From the cell containing the given text, extract its center point as (X, Y) coordinate. 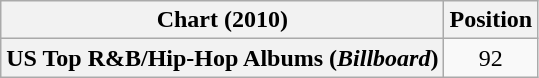
92 (491, 58)
Position (491, 20)
US Top R&B/Hip-Hop Albums (Billboard) (222, 58)
Chart (2010) (222, 20)
